Pinpoint the cell where the given text exists, returning its (X, Y) midpoint coordinate. 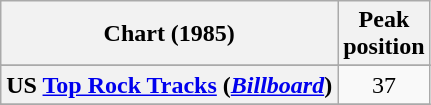
Peakposition (384, 34)
37 (384, 85)
Chart (1985) (170, 34)
US Top Rock Tracks (Billboard) (170, 85)
